Provide the (X, Y) coordinate of the cell's center where the given text is located.  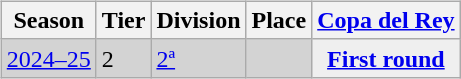
2 (124, 58)
Place (279, 20)
Tier (124, 20)
Division (198, 20)
2024–25 (48, 58)
Season (48, 20)
2ª (198, 58)
Copa del Rey (386, 20)
First round (386, 58)
